Capture the cell that displays the provided text and extract its [x, y] central coordinate. 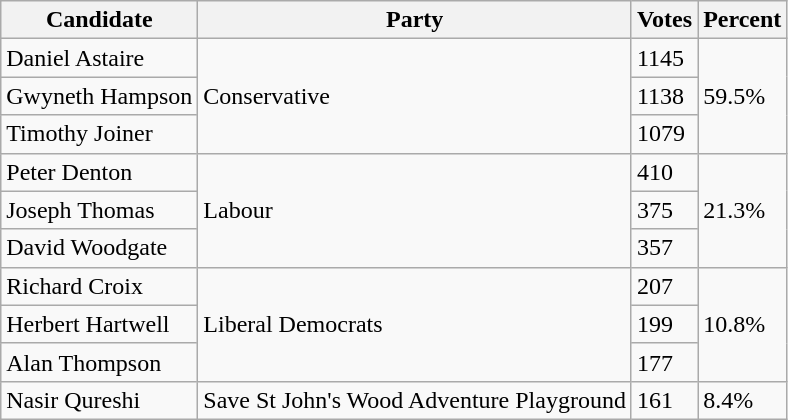
21.3% [742, 210]
Conservative [415, 96]
Party [415, 20]
Nasir Qureshi [100, 400]
59.5% [742, 96]
8.4% [742, 400]
Peter Denton [100, 172]
177 [664, 362]
10.8% [742, 324]
161 [664, 400]
Votes [664, 20]
Liberal Democrats [415, 324]
Richard Croix [100, 286]
1138 [664, 96]
Alan Thompson [100, 362]
410 [664, 172]
Candidate [100, 20]
1079 [664, 134]
Gwyneth Hampson [100, 96]
Percent [742, 20]
199 [664, 324]
Save St John's Wood Adventure Playground [415, 400]
357 [664, 248]
Herbert Hartwell [100, 324]
Joseph Thomas [100, 210]
375 [664, 210]
207 [664, 286]
David Woodgate [100, 248]
Labour [415, 210]
Daniel Astaire [100, 58]
Timothy Joiner [100, 134]
1145 [664, 58]
